Detect which cell encompasses the target text, then output its (X, Y) center coordinate. 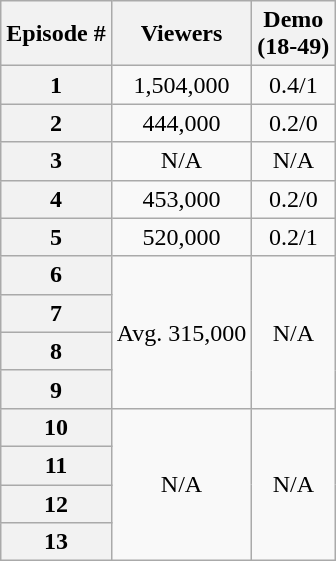
1,504,000 (182, 85)
9 (56, 389)
12 (56, 503)
3 (56, 161)
4 (56, 199)
13 (56, 542)
453,000 (182, 199)
8 (56, 351)
520,000 (182, 237)
0.4/1 (294, 85)
11 (56, 465)
10 (56, 427)
5 (56, 237)
7 (56, 313)
1 (56, 85)
6 (56, 275)
Demo (18-49) (294, 34)
Episode # (56, 34)
2 (56, 123)
444,000 (182, 123)
Avg. 315,000 (182, 332)
Viewers (182, 34)
0.2/1 (294, 237)
